Pinpoint the cell where the given text exists, returning its (x, y) midpoint coordinate. 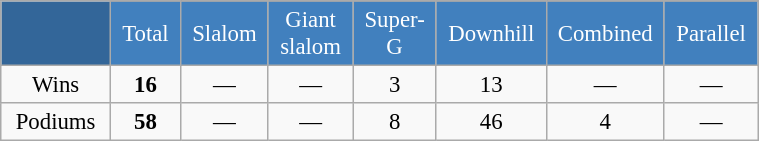
58 (145, 122)
Slalom (224, 34)
Combined (605, 34)
Wins (56, 85)
8 (395, 122)
Downhill (491, 34)
16 (145, 85)
Podiums (56, 122)
3 (395, 85)
46 (491, 122)
13 (491, 85)
4 (605, 122)
Parallel (710, 34)
Giant slalom (310, 34)
Super-G (395, 34)
Total (145, 34)
